Pinpoint the cell where the given text exists, returning its [x, y] midpoint coordinate. 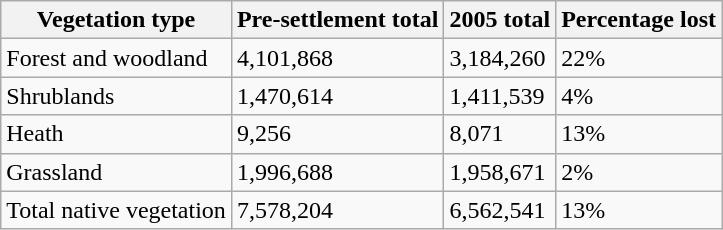
4,101,868 [338, 58]
Pre-settlement total [338, 20]
1,470,614 [338, 96]
Forest and woodland [116, 58]
8,071 [500, 134]
7,578,204 [338, 210]
1,996,688 [338, 172]
Percentage lost [639, 20]
9,256 [338, 134]
Total native vegetation [116, 210]
Shrublands [116, 96]
Vegetation type [116, 20]
22% [639, 58]
Grassland [116, 172]
4% [639, 96]
2005 total [500, 20]
Heath [116, 134]
1,958,671 [500, 172]
1,411,539 [500, 96]
2% [639, 172]
6,562,541 [500, 210]
3,184,260 [500, 58]
